Identify which cell holds the provided text, then report its [X, Y] central coordinate. 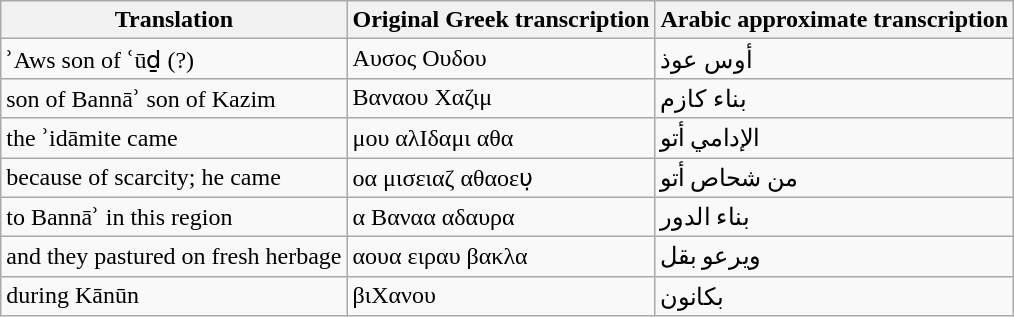
أوس عوذ [834, 59]
βιΧανου [501, 296]
Arabic approximate transcription [834, 20]
α Βαναα αδαυρα [501, 217]
μου αλΙδαμι αθα [501, 138]
الإدامي أتو [834, 138]
because of scarcity; he came [174, 178]
οα μισειαζ αθαοευ̣ [501, 178]
son of Bannāʾ son of Kazim [174, 98]
ʾAws son of ʿūḏ (?) [174, 59]
بناء الدور [834, 217]
Translation [174, 20]
بناء كازم [834, 98]
بكانون [834, 296]
Αυσος Ουδου [501, 59]
من شحاص أتو [834, 178]
ويرعو بقل [834, 257]
and they pastured on fresh herbage [174, 257]
Original Greek transcription [501, 20]
the ʾidāmite came [174, 138]
Βαναου Χαζιμ [501, 98]
to Bannāʾ in this region [174, 217]
during Kānūn [174, 296]
αουα ειραυ βακλα [501, 257]
